Capture the cell that displays the provided text and extract its (X, Y) central coordinate. 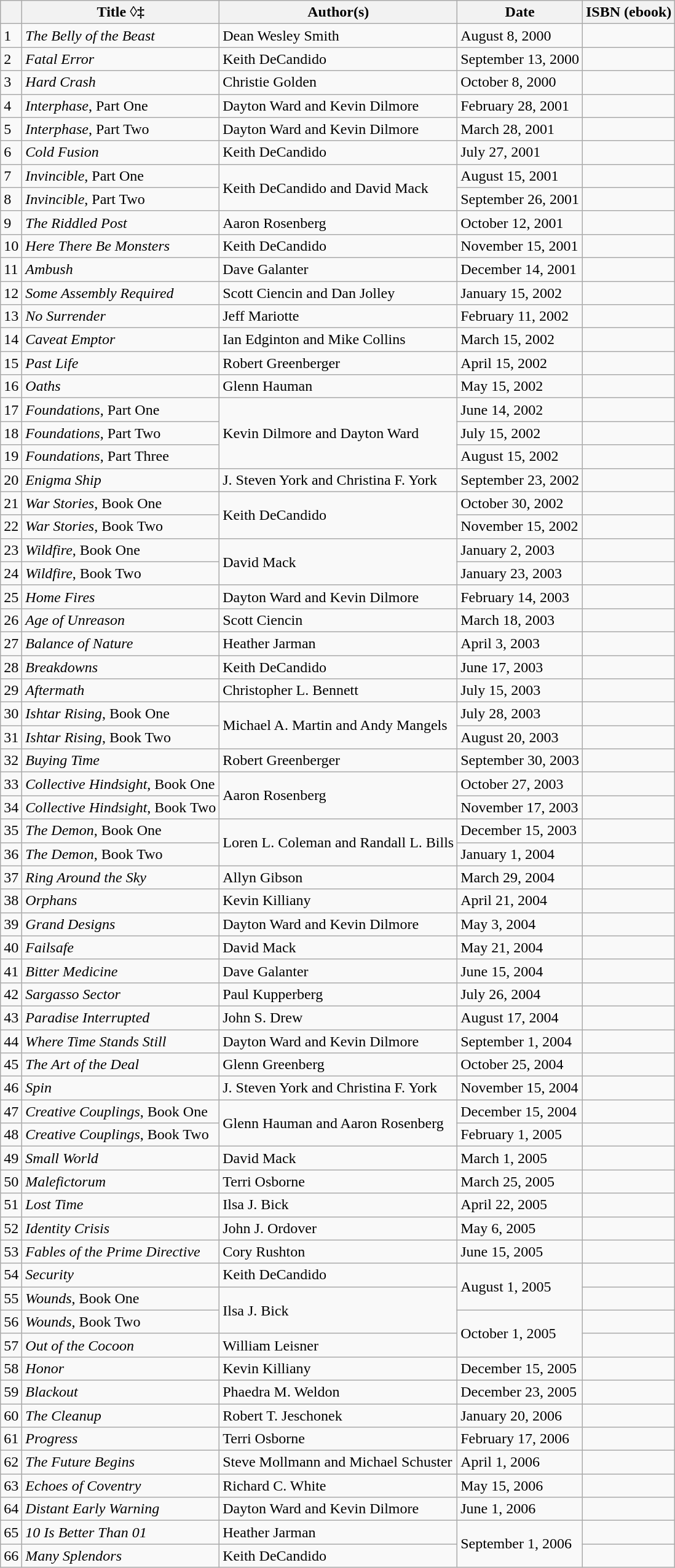
65 (11, 1532)
Christie Golden (338, 82)
45 (11, 1065)
Enigma Ship (120, 480)
February 1, 2005 (520, 1135)
Robert T. Jeschonek (338, 1415)
28 (11, 667)
59 (11, 1392)
April 3, 2003 (520, 643)
September 30, 2003 (520, 761)
December 23, 2005 (520, 1392)
January 15, 2002 (520, 293)
Out of the Cocoon (120, 1345)
5 (11, 129)
Wounds, Book Two (120, 1322)
51 (11, 1205)
66 (11, 1556)
Bitter Medicine (120, 971)
Sargasso Sector (120, 994)
34 (11, 807)
September 23, 2002 (520, 480)
July 27, 2001 (520, 152)
Ring Around the Sky (120, 877)
Balance of Nature (120, 643)
August 1, 2005 (520, 1287)
21 (11, 503)
The Demon, Book One (120, 831)
War Stories, Book Two (120, 527)
Invincible, Part Two (120, 199)
41 (11, 971)
Glenn Hauman (338, 386)
The Art of the Deal (120, 1065)
Interphase, Part Two (120, 129)
39 (11, 924)
12 (11, 293)
ISBN (ebook) (628, 12)
Richard C. White (338, 1486)
The Cleanup (120, 1415)
Paradise Interrupted (120, 1017)
March 15, 2002 (520, 340)
58 (11, 1368)
October 27, 2003 (520, 784)
36 (11, 854)
February 11, 2002 (520, 316)
37 (11, 877)
January 23, 2003 (520, 573)
Malefictorum (120, 1182)
Foundations, Part Two (120, 433)
December 15, 2003 (520, 831)
Wildfire, Book One (120, 550)
Identity Crisis (120, 1228)
The Future Begins (120, 1462)
49 (11, 1158)
April 1, 2006 (520, 1462)
10 (11, 246)
February 17, 2006 (520, 1439)
September 26, 2001 (520, 199)
Fables of the Prime Directive (120, 1252)
July 15, 2003 (520, 691)
Collective Hindsight, Book One (120, 784)
January 20, 2006 (520, 1415)
Glenn Greenberg (338, 1065)
Kevin Dilmore and Dayton Ward (338, 433)
Honor (120, 1368)
The Demon, Book Two (120, 854)
40 (11, 947)
Michael A. Martin and Andy Mangels (338, 726)
March 1, 2005 (520, 1158)
Orphans (120, 901)
42 (11, 994)
Foundations, Part One (120, 410)
Collective Hindsight, Book Two (120, 807)
Allyn Gibson (338, 877)
25 (11, 597)
2 (11, 59)
Buying Time (120, 761)
August 8, 2000 (520, 36)
Ishtar Rising, Book One (120, 714)
December 14, 2001 (520, 269)
June 17, 2003 (520, 667)
Some Assembly Required (120, 293)
Wounds, Book One (120, 1298)
Small World (120, 1158)
May 15, 2002 (520, 386)
11 (11, 269)
Interphase, Part One (120, 106)
Steve Mollmann and Michael Schuster (338, 1462)
64 (11, 1509)
9 (11, 222)
30 (11, 714)
18 (11, 433)
Dean Wesley Smith (338, 36)
Title ◊‡ (120, 12)
October 12, 2001 (520, 222)
54 (11, 1275)
March 18, 2003 (520, 620)
43 (11, 1017)
Jeff Mariotte (338, 316)
Hard Crash (120, 82)
50 (11, 1182)
Scott Ciencin and Dan Jolley (338, 293)
Spin (120, 1088)
February 14, 2003 (520, 597)
June 15, 2005 (520, 1252)
March 25, 2005 (520, 1182)
John J. Ordover (338, 1228)
Ian Edginton and Mike Collins (338, 340)
Here There Be Monsters (120, 246)
Wildfire, Book Two (120, 573)
War Stories, Book One (120, 503)
46 (11, 1088)
John S. Drew (338, 1017)
14 (11, 340)
Age of Unreason (120, 620)
4 (11, 106)
December 15, 2005 (520, 1368)
Cold Fusion (120, 152)
October 1, 2005 (520, 1333)
March 29, 2004 (520, 877)
Scott Ciencin (338, 620)
August 20, 2003 (520, 737)
May 3, 2004 (520, 924)
55 (11, 1298)
Where Time Stands Still (120, 1041)
William Leisner (338, 1345)
13 (11, 316)
August 15, 2002 (520, 457)
Invincible, Part One (120, 176)
Lost Time (120, 1205)
17 (11, 410)
63 (11, 1486)
Breakdowns (120, 667)
June 1, 2006 (520, 1509)
6 (11, 152)
November 15, 2004 (520, 1088)
July 26, 2004 (520, 994)
7 (11, 176)
Home Fires (120, 597)
Creative Couplings, Book One (120, 1111)
35 (11, 831)
May 15, 2006 (520, 1486)
Security (120, 1275)
November 17, 2003 (520, 807)
Date (520, 12)
Aftermath (120, 691)
Cory Rushton (338, 1252)
Ishtar Rising, Book Two (120, 737)
44 (11, 1041)
July 15, 2002 (520, 433)
48 (11, 1135)
July 28, 2003 (520, 714)
32 (11, 761)
April 22, 2005 (520, 1205)
December 15, 2004 (520, 1111)
Phaedra M. Weldon (338, 1392)
Grand Designs (120, 924)
Keith DeCandido and David Mack (338, 187)
61 (11, 1439)
57 (11, 1345)
38 (11, 901)
The Riddled Post (120, 222)
Glenn Hauman and Aaron Rosenberg (338, 1123)
52 (11, 1228)
No Surrender (120, 316)
August 17, 2004 (520, 1017)
May 6, 2005 (520, 1228)
September 1, 2006 (520, 1544)
60 (11, 1415)
Echoes of Coventry (120, 1486)
26 (11, 620)
September 13, 2000 (520, 59)
The Belly of the Beast (120, 36)
Caveat Emptor (120, 340)
Distant Early Warning (120, 1509)
22 (11, 527)
Loren L. Coleman and Randall L. Bills (338, 842)
Many Splendors (120, 1556)
April 21, 2004 (520, 901)
November 15, 2002 (520, 527)
Ambush (120, 269)
June 14, 2002 (520, 410)
March 28, 2001 (520, 129)
16 (11, 386)
33 (11, 784)
31 (11, 737)
23 (11, 550)
53 (11, 1252)
September 1, 2004 (520, 1041)
10 Is Better Than 01 (120, 1532)
October 8, 2000 (520, 82)
April 15, 2002 (520, 363)
Author(s) (338, 12)
62 (11, 1462)
January 2, 2003 (520, 550)
November 15, 2001 (520, 246)
Fatal Error (120, 59)
Paul Kupperberg (338, 994)
Foundations, Part Three (120, 457)
24 (11, 573)
Creative Couplings, Book Two (120, 1135)
56 (11, 1322)
Christopher L. Bennett (338, 691)
August 15, 2001 (520, 176)
June 15, 2004 (520, 971)
October 30, 2002 (520, 503)
20 (11, 480)
8 (11, 199)
May 21, 2004 (520, 947)
Failsafe (120, 947)
1 (11, 36)
19 (11, 457)
October 25, 2004 (520, 1065)
Progress (120, 1439)
47 (11, 1111)
February 28, 2001 (520, 106)
Oaths (120, 386)
January 1, 2004 (520, 854)
29 (11, 691)
Blackout (120, 1392)
3 (11, 82)
15 (11, 363)
Past Life (120, 363)
27 (11, 643)
